Locate the cell with the specified text and output its (X, Y) center coordinate. 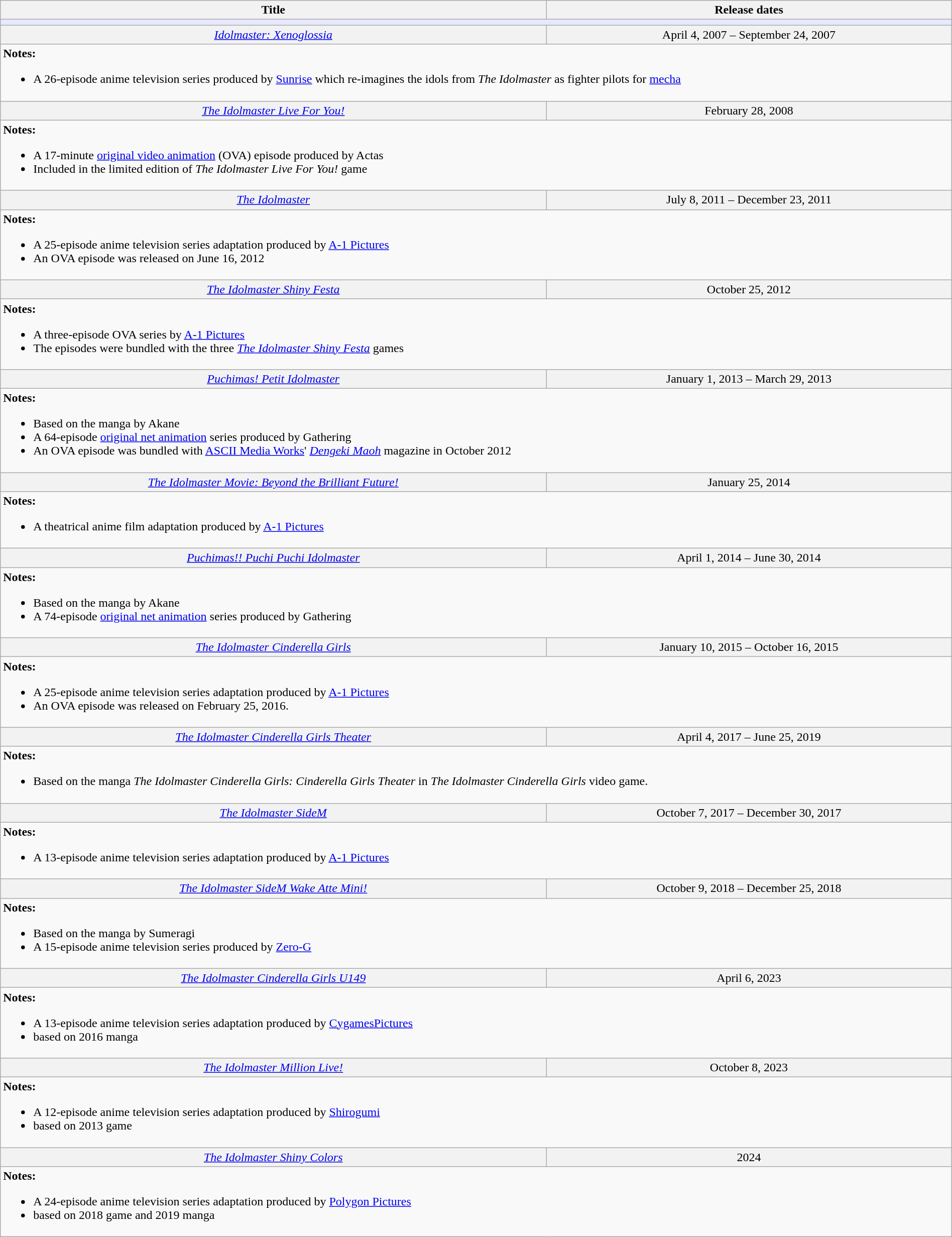
The Idolmaster Cinderella Girls Theater (273, 737)
The Idolmaster SideM (273, 813)
January 25, 2014 (749, 482)
October 8, 2023 (749, 1067)
The Idolmaster Cinderella Girls U149 (273, 978)
Puchimas! Petit Idolmaster (273, 379)
October 25, 2012 (749, 289)
Notes:A 24-episode anime television series adaptation produced by Polygon Picturesbased on 2018 game and 2019 manga (476, 1202)
October 9, 2018 – December 25, 2018 (749, 888)
The Idolmaster SideM Wake Atte Mini! (273, 888)
The Idolmaster Shiny Festa (273, 289)
The Idolmaster (273, 200)
April 1, 2014 – June 30, 2014 (749, 558)
January 1, 2013 – March 29, 2013 (749, 379)
Notes:Based on the manga by SumeragiA 15-episode anime television series produced by Zero-G (476, 933)
Notes:A 25-episode anime television series adaptation produced by A-1 PicturesAn OVA episode was released on February 25, 2016. (476, 692)
The Idolmaster Shiny Colors (273, 1157)
Notes:A 13-episode anime television series adaptation produced by CygamesPicturesbased on 2016 manga (476, 1023)
Notes:A 12-episode anime television series adaptation produced by Shirogumibased on 2013 game (476, 1112)
October 7, 2017 – December 30, 2017 (749, 813)
Notes:Based on the manga The Idolmaster Cinderella Girls: Cinderella Girls Theater in The Idolmaster Cinderella Girls video game. (476, 774)
Puchimas!! Puchi Puchi Idolmaster (273, 558)
April 6, 2023 (749, 978)
The Idolmaster Million Live! (273, 1067)
The Idolmaster Live For You! (273, 110)
Notes:A 25-episode anime television series adaptation produced by A-1 PicturesAn OVA episode was released on June 16, 2012 (476, 245)
The Idolmaster Movie: Beyond the Brilliant Future! (273, 482)
Notes:A 26-episode anime television series produced by Sunrise which re-imagines the idols from The Idolmaster as fighter pilots for mecha (476, 72)
2024 (749, 1157)
Notes:A 13-episode anime television series adaptation produced by A-1 Pictures (476, 851)
April 4, 2017 – June 25, 2019 (749, 737)
Notes:Based on the manga by AkaneA 74-episode original net animation series produced by Gathering (476, 603)
Notes:A theatrical anime film adaptation produced by A-1 Pictures (476, 520)
The Idolmaster Cinderella Girls (273, 647)
January 10, 2015 – October 16, 2015 (749, 647)
July 8, 2011 – December 23, 2011 (749, 200)
Idolmaster: Xenoglossia (273, 35)
Title (273, 10)
Notes:A three-episode OVA series by A-1 PicturesThe episodes were bundled with the three The Idolmaster Shiny Festa games (476, 334)
Release dates (749, 10)
Notes:A 17-minute original video animation (OVA) episode produced by ActasIncluded in the limited edition of The Idolmaster Live For You! game (476, 155)
April 4, 2007 – September 24, 2007 (749, 35)
February 28, 2008 (749, 110)
